Scan for the cell matching the given text and deliver its [X, Y] coordinate at center. 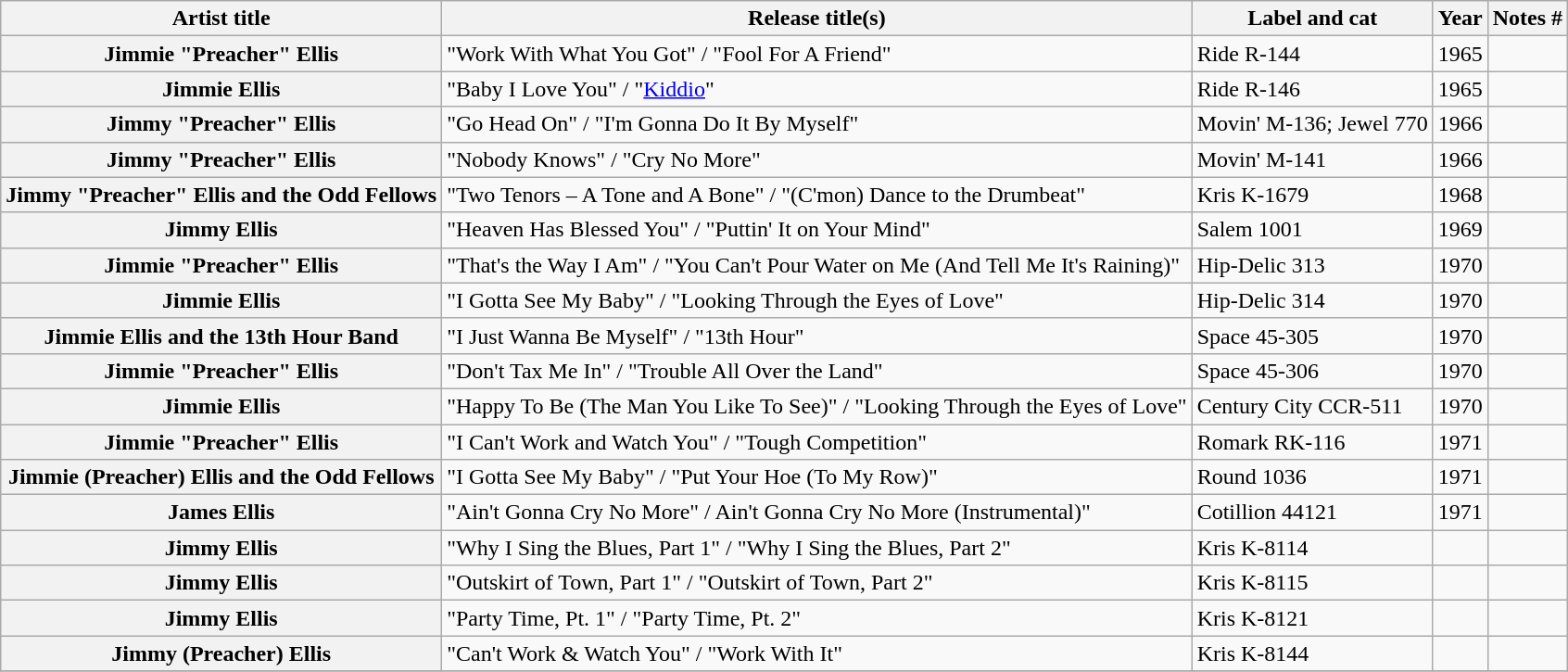
Kris K-8114 [1312, 548]
Jimmie (Preacher) Ellis and the Odd Fellows [221, 477]
Hip-Delic 313 [1312, 265]
"I Just Wanna Be Myself" / "13th Hour" [817, 336]
"I Gotta See My Baby" / "Looking Through the Eyes of Love" [817, 300]
"Why I Sing the Blues, Part 1" / "Why I Sing the Blues, Part 2" [817, 548]
Label and cat [1312, 19]
"Work With What You Got" / "Fool For A Friend" [817, 54]
"Can't Work & Watch You" / "Work With It" [817, 653]
"Outskirt of Town, Part 1" / "Outskirt of Town, Part 2" [817, 583]
Jimmy (Preacher) Ellis [221, 653]
"Happy To Be (The Man You Like To See)" / "Looking Through the Eyes of Love" [817, 406]
Ride R-144 [1312, 54]
1968 [1461, 195]
Round 1036 [1312, 477]
Artist title [221, 19]
"Baby I Love You" / "Kiddio" [817, 89]
"Ain't Gonna Cry No More" / Ain't Gonna Cry No More (Instrumental)" [817, 513]
Ride R-146 [1312, 89]
"I Can't Work and Watch You" / "Tough Competition" [817, 442]
Year [1461, 19]
"That's the Way I Am" / "You Can't Pour Water on Me (And Tell Me It's Raining)" [817, 265]
"Party Time, Pt. 1" / "Party Time, Pt. 2" [817, 618]
Movin' M-136; Jewel 770 [1312, 124]
Space 45-306 [1312, 371]
1969 [1461, 230]
Release title(s) [817, 19]
Century City CCR-511 [1312, 406]
Kris K-8115 [1312, 583]
Kris K-8121 [1312, 618]
Notes # [1527, 19]
Space 45-305 [1312, 336]
"Two Tenors – A Tone and A Bone" / "(C'mon) Dance to the Drumbeat" [817, 195]
Jimmie Ellis and the 13th Hour Band [221, 336]
Kris K-1679 [1312, 195]
Kris K-8144 [1312, 653]
Romark RK-116 [1312, 442]
James Ellis [221, 513]
Hip-Delic 314 [1312, 300]
Movin' M-141 [1312, 159]
"Nobody Knows" / "Cry No More" [817, 159]
"Go Head On" / "I'm Gonna Do It By Myself" [817, 124]
Cotillion 44121 [1312, 513]
"Heaven Has Blessed You" / "Puttin' It on Your Mind" [817, 230]
"Don't Tax Me In" / "Trouble All Over the Land" [817, 371]
Salem 1001 [1312, 230]
Jimmy "Preacher" Ellis and the Odd Fellows [221, 195]
"I Gotta See My Baby" / "Put Your Hoe (To My Row)" [817, 477]
